Capture the cell that displays the provided text and extract its [x, y] central coordinate. 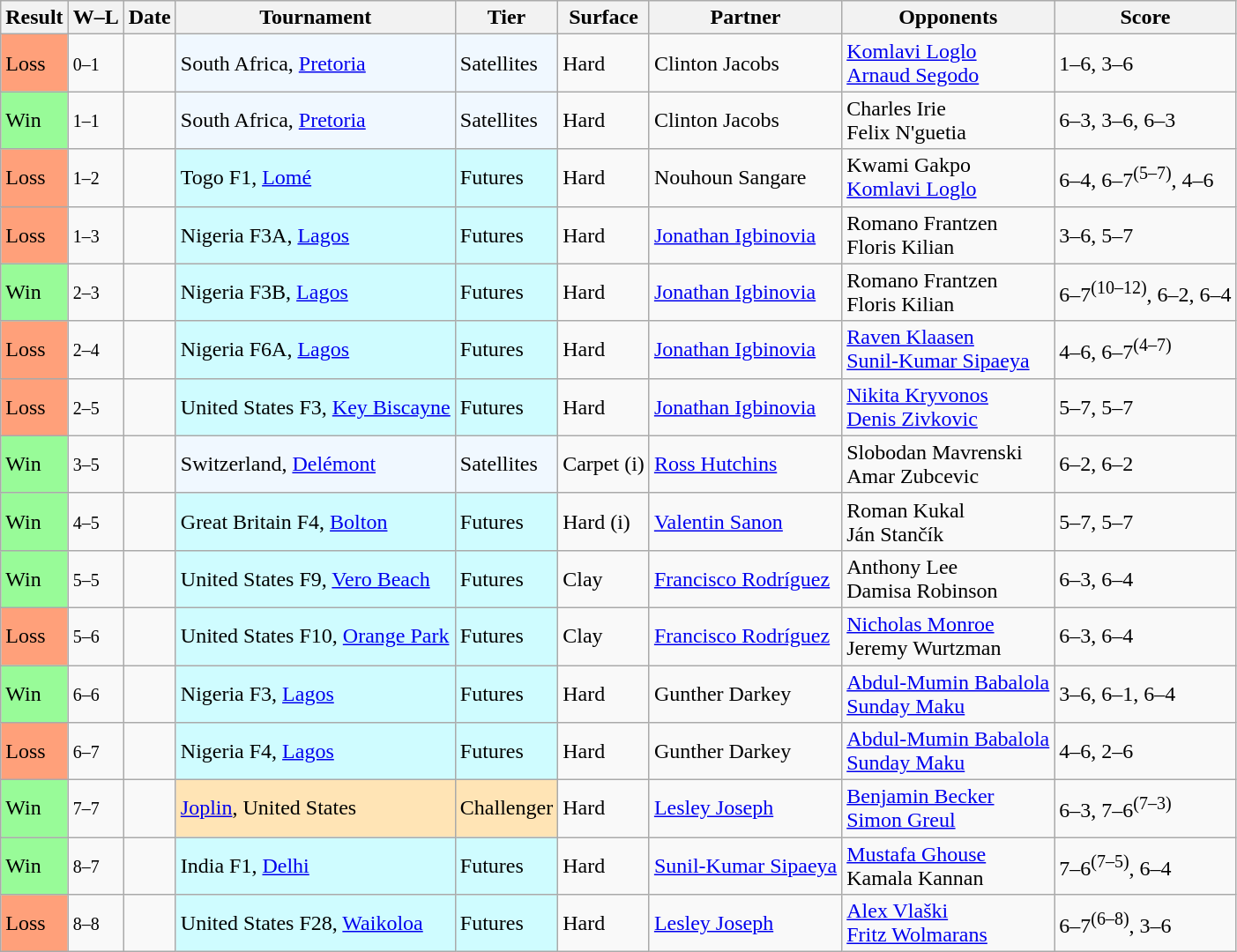
W–L [95, 18]
3–6, 5–7 [1145, 234]
3–5 [95, 464]
Nigeria F4, Lagos [316, 751]
4–6, 6–7(4–7) [1145, 349]
Challenger [506, 809]
Togo F1, Lomé [316, 178]
6–6 [95, 693]
Nouhoun Sangare [745, 178]
7–6(7–5), 6–4 [1145, 866]
1–1 [95, 120]
Nigeria F3, Lagos [316, 693]
7–7 [95, 809]
6–3, 7–6(7–3) [1145, 809]
Komlavi Loglo Arnaud Segodo [949, 63]
2–4 [95, 349]
Result [34, 18]
Great Britain F4, Bolton [316, 522]
United States F10, Orange Park [316, 636]
Alex Vlaški Fritz Wolmarans [949, 924]
1–6, 3–6 [1145, 63]
Score [1145, 18]
4–5 [95, 522]
Nigeria F3A, Lagos [316, 234]
Tier [506, 18]
United States F3, Key Biscayne [316, 407]
Surface [604, 18]
Roman Kukal Ján Stančík [949, 522]
6–2, 6–2 [1145, 464]
Kwami Gakpo Komlavi Loglo [949, 178]
Benjamin Becker Simon Greul [949, 809]
Date [150, 18]
Switzerland, Delémont [316, 464]
1–2 [95, 178]
4–6, 2–6 [1145, 751]
0–1 [95, 63]
8–8 [95, 924]
Opponents [949, 18]
Joplin, United States [316, 809]
Nigeria F6A, Lagos [316, 349]
5–5 [95, 578]
Mustafa Ghouse Kamala Kannan [949, 866]
5–6 [95, 636]
Sunil-Kumar Sipaeya [745, 866]
Ross Hutchins [745, 464]
Nikita Kryvonos Denis Zivkovic [949, 407]
1–3 [95, 234]
Carpet (i) [604, 464]
Anthony Lee Damisa Robinson [949, 578]
Slobodan Mavrenski Amar Zubcevic [949, 464]
Valentin Sanon [745, 522]
2–5 [95, 407]
United States F9, Vero Beach [316, 578]
India F1, Delhi [316, 866]
8–7 [95, 866]
2–3 [95, 293]
6–3, 3–6, 6–3 [1145, 120]
6–7(6–8), 3–6 [1145, 924]
Raven Klaasen Sunil-Kumar Sipaeya [949, 349]
3–6, 6–1, 6–4 [1145, 693]
6–4, 6–7(5–7), 4–6 [1145, 178]
6–7(10–12), 6–2, 6–4 [1145, 293]
Nigeria F3B, Lagos [316, 293]
Partner [745, 18]
Charles Irie Felix N'guetia [949, 120]
Nicholas Monroe Jeremy Wurtzman [949, 636]
Tournament [316, 18]
6–7 [95, 751]
United States F28, Waikoloa [316, 924]
Hard (i) [604, 522]
